Determine the [X, Y] coordinate at the center of the cell enclosing the given text.  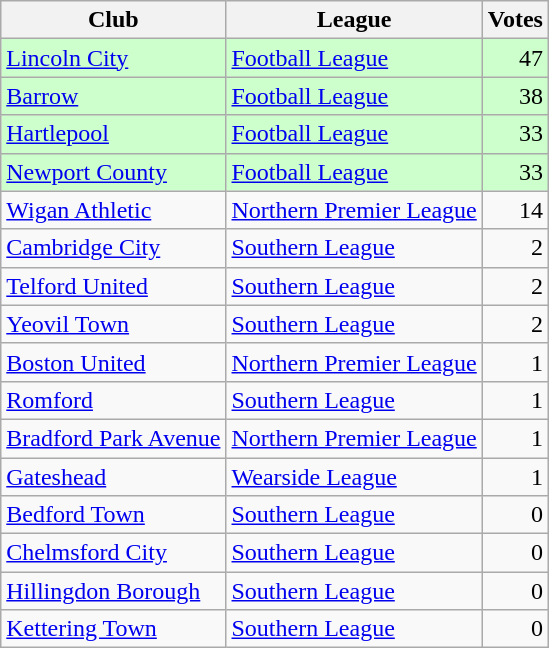
Kettering Town [114, 629]
League [354, 20]
Newport County [114, 172]
Hillingdon Borough [114, 591]
Wigan Athletic [114, 210]
Cambridge City [114, 248]
14 [515, 210]
Bradford Park Avenue [114, 438]
Hartlepool [114, 134]
Lincoln City [114, 58]
Yeovil Town [114, 324]
47 [515, 58]
38 [515, 96]
Chelmsford City [114, 553]
Boston United [114, 362]
Barrow [114, 96]
Club [114, 20]
Votes [515, 20]
Gateshead [114, 477]
Bedford Town [114, 515]
Wearside League [354, 477]
Romford [114, 400]
Telford United [114, 286]
